Return the [X, Y] coordinate for the center point of the cell that contains the specified text.  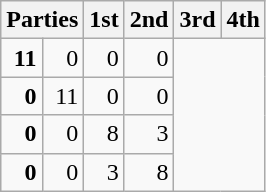
4th [243, 20]
1st [104, 20]
2nd [149, 20]
3rd [198, 20]
Parties [42, 20]
